Search for the cell housing the specified text and yield its (X, Y) center coordinate. 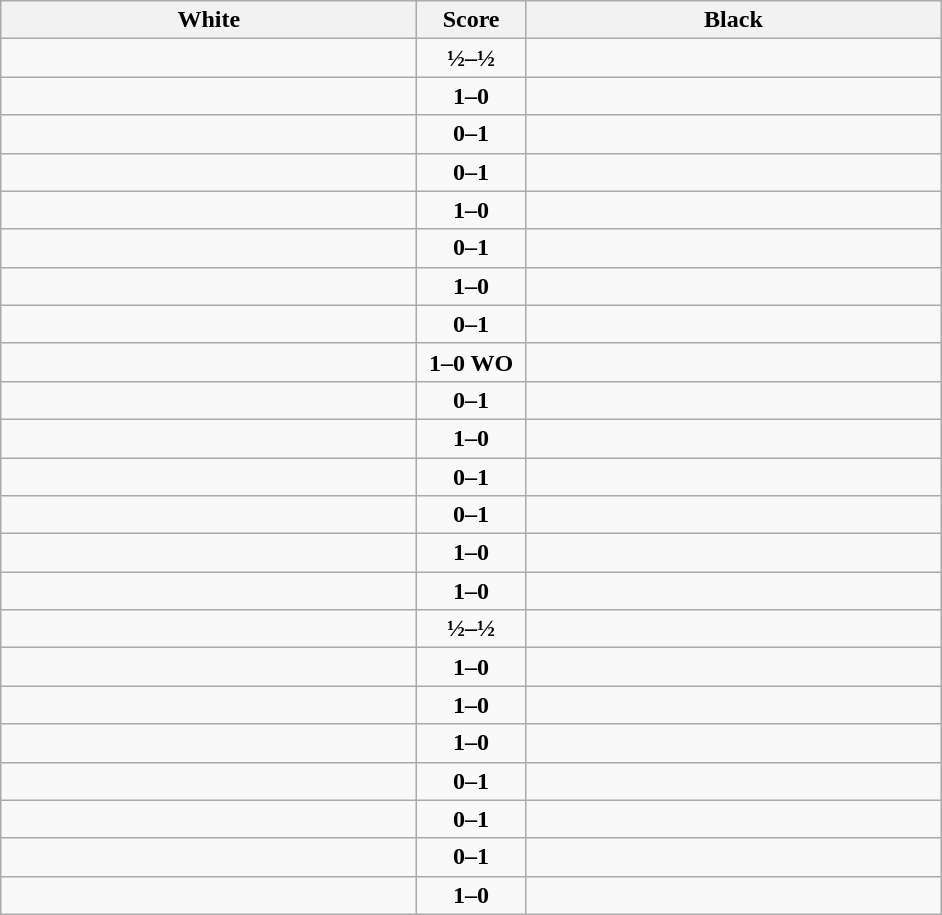
White (209, 20)
1–0 WO (472, 362)
Score (472, 20)
Black (733, 20)
